Locate the cell with the specified text and output its (X, Y) center coordinate. 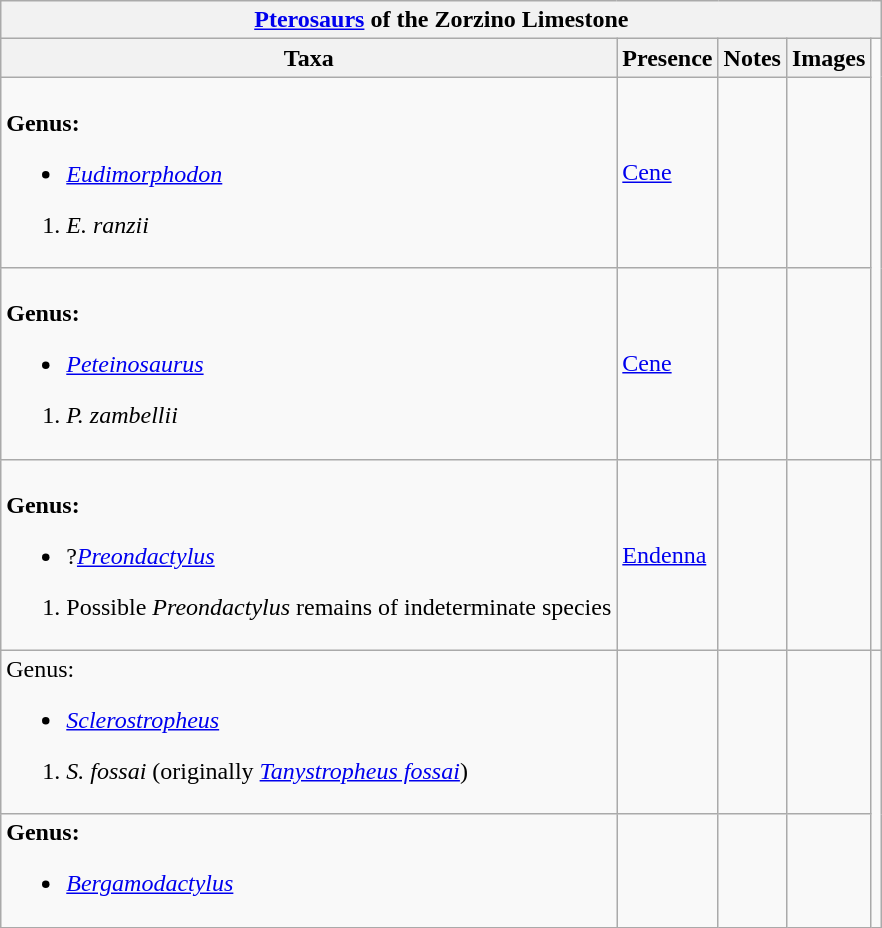
Genus:EudimorphodonE. ranzii (309, 172)
Genus:?PreondactylusPossible Preondactylus remains of indeterminate species (309, 554)
Pterosaurs of the Zorzino Limestone (442, 20)
Endenna (668, 554)
Genus:PeteinosaurusP. zambellii (309, 364)
Notes (752, 58)
Images (828, 58)
Genus:SclerostropheusS. fossai (originally Tanystropheus fossai) (309, 732)
Presence (668, 58)
Taxa (309, 58)
Genus:Bergamodactylus (309, 870)
